Detect which cell encompasses the target text, then output its [x, y] center coordinate. 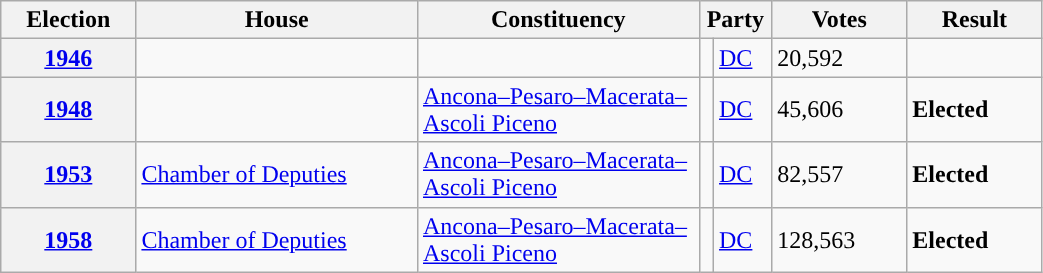
128,563 [840, 240]
1948 [68, 110]
Election [68, 20]
82,557 [840, 174]
45,606 [840, 110]
House [277, 20]
1958 [68, 240]
Result [974, 20]
1946 [68, 58]
Constituency [558, 20]
Votes [840, 20]
1953 [68, 174]
20,592 [840, 58]
Party [736, 20]
